Pinpoint the cell where the given text exists, returning its (x, y) midpoint coordinate. 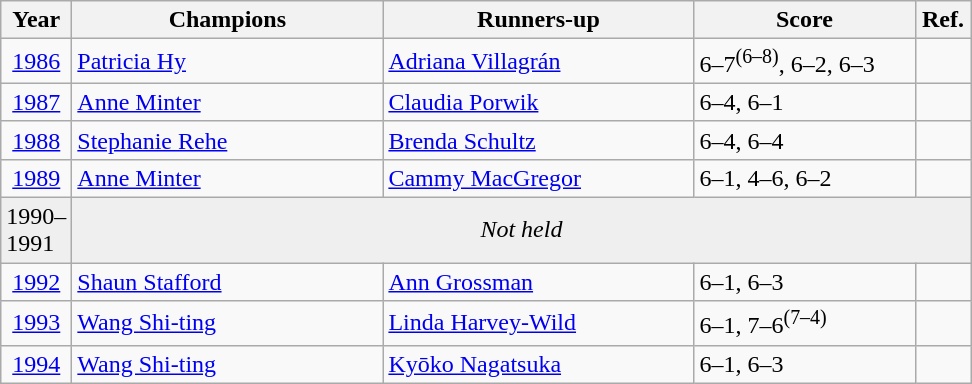
1988 (36, 140)
1986 (36, 62)
1989 (36, 178)
6–4, 6–1 (804, 102)
Ref. (943, 20)
1992 (36, 282)
1994 (36, 364)
Shaun Stafford (228, 282)
6–1, 7–6(7–4) (804, 324)
Stephanie Rehe (228, 140)
1993 (36, 324)
Year (36, 20)
Patricia Hy (228, 62)
Claudia Porwik (538, 102)
Score (804, 20)
Brenda Schultz (538, 140)
Linda Harvey-Wild (538, 324)
Kyōko Nagatsuka (538, 364)
Champions (228, 20)
1990–1991 (36, 230)
Adriana Villagrán (538, 62)
1987 (36, 102)
Cammy MacGregor (538, 178)
6–1, 4–6, 6–2 (804, 178)
Runners-up (538, 20)
Not held (522, 230)
Ann Grossman (538, 282)
6–7(6–8), 6–2, 6–3 (804, 62)
6–4, 6–4 (804, 140)
